For the text-containing cell, return its midpoint in (X, Y) coordinate format. 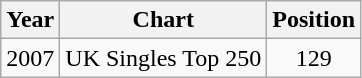
Position (314, 20)
2007 (30, 58)
Year (30, 20)
UK Singles Top 250 (164, 58)
129 (314, 58)
Chart (164, 20)
